For the text-containing cell, return its midpoint in [x, y] coordinate format. 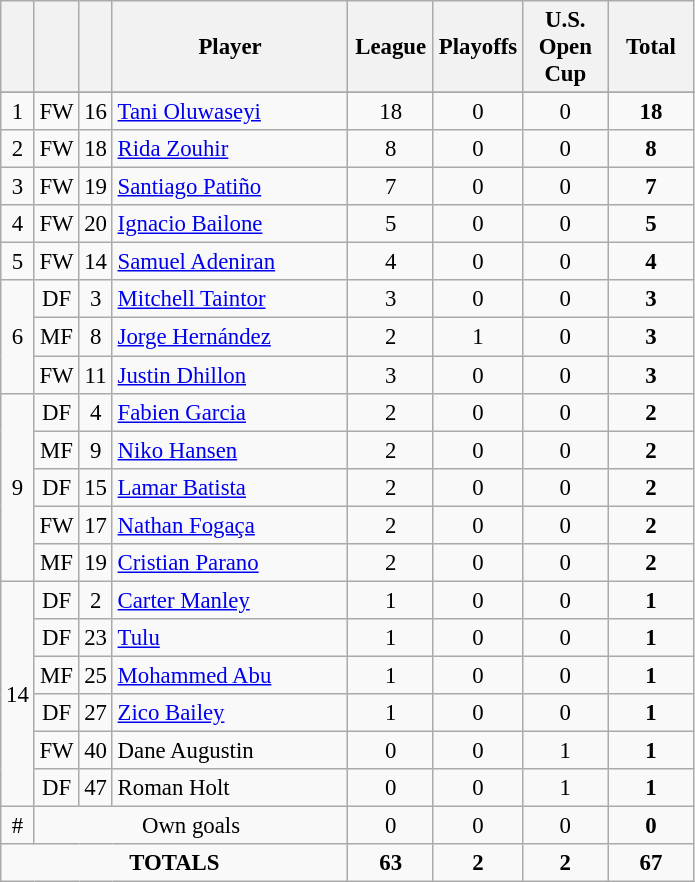
Roman Holt [230, 788]
Tulu [230, 638]
Cristian Parano [230, 563]
Niko Hansen [230, 450]
16 [96, 112]
25 [96, 675]
Mohammed Abu [230, 675]
Justin Dhillon [230, 375]
6 [18, 336]
Zico Bailey [230, 713]
Player [230, 47]
# [18, 826]
Tani Oluwaseyi [230, 112]
40 [96, 751]
Fabien Garcia [230, 412]
Mitchell Taintor [230, 299]
Total [651, 47]
11 [96, 375]
Lamar Batista [230, 487]
Playoffs [478, 47]
Nathan Fogaça [230, 525]
63 [391, 863]
U.S. Open Cup [566, 47]
Carter Manley [230, 600]
47 [96, 788]
27 [96, 713]
23 [96, 638]
17 [96, 525]
67 [651, 863]
Dane Augustin [230, 751]
Samuel Adeniran [230, 262]
TOTALS [174, 863]
Santiago Patiño [230, 187]
League [391, 47]
Own goals [191, 826]
Rida Zouhir [230, 149]
Jorge Hernández [230, 337]
Ignacio Bailone [230, 224]
20 [96, 224]
15 [96, 487]
